Return the [x, y] coordinate for the center point of the cell that contains the specified text.  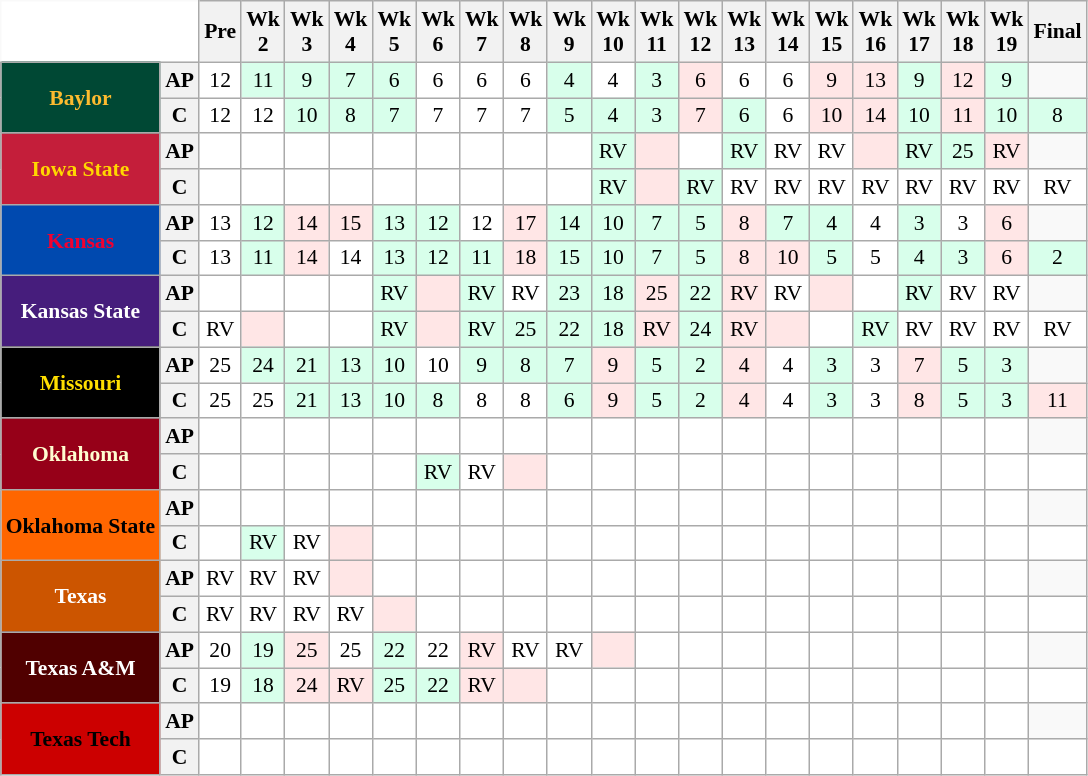
Wk7 [482, 32]
Wk19 [1007, 32]
Wk9 [569, 32]
Oklahoma [80, 454]
Kansas State [80, 312]
Wk6 [438, 32]
Wk16 [875, 32]
Wk8 [526, 32]
Wk4 [351, 32]
Wk14 [788, 32]
Iowa State [80, 170]
Wk17 [919, 32]
Kansas [80, 240]
Wk18 [963, 32]
Wk11 [657, 32]
Pre [220, 32]
Oklahoma State [80, 526]
Texas [80, 596]
Texas A&M [80, 668]
Wk3 [307, 32]
17 [526, 223]
20 [220, 650]
Missouri [80, 382]
Final [1057, 32]
Baylor [80, 98]
Wk12 [701, 32]
23 [569, 294]
Wk2 [263, 32]
Wk5 [394, 32]
Wk13 [744, 32]
Wk10 [613, 32]
Wk15 [832, 32]
Texas Tech [80, 740]
